For the text-containing cell, return its midpoint in (x, y) coordinate format. 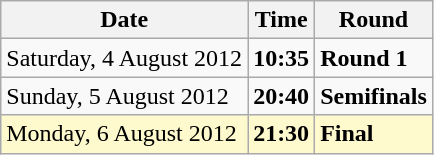
Semifinals (374, 96)
Saturday, 4 August 2012 (124, 58)
Monday, 6 August 2012 (124, 134)
Round 1 (374, 58)
Final (374, 134)
Time (282, 20)
Sunday, 5 August 2012 (124, 96)
10:35 (282, 58)
21:30 (282, 134)
Date (124, 20)
20:40 (282, 96)
Round (374, 20)
